Return (x, y) of the center of cell containing provided text 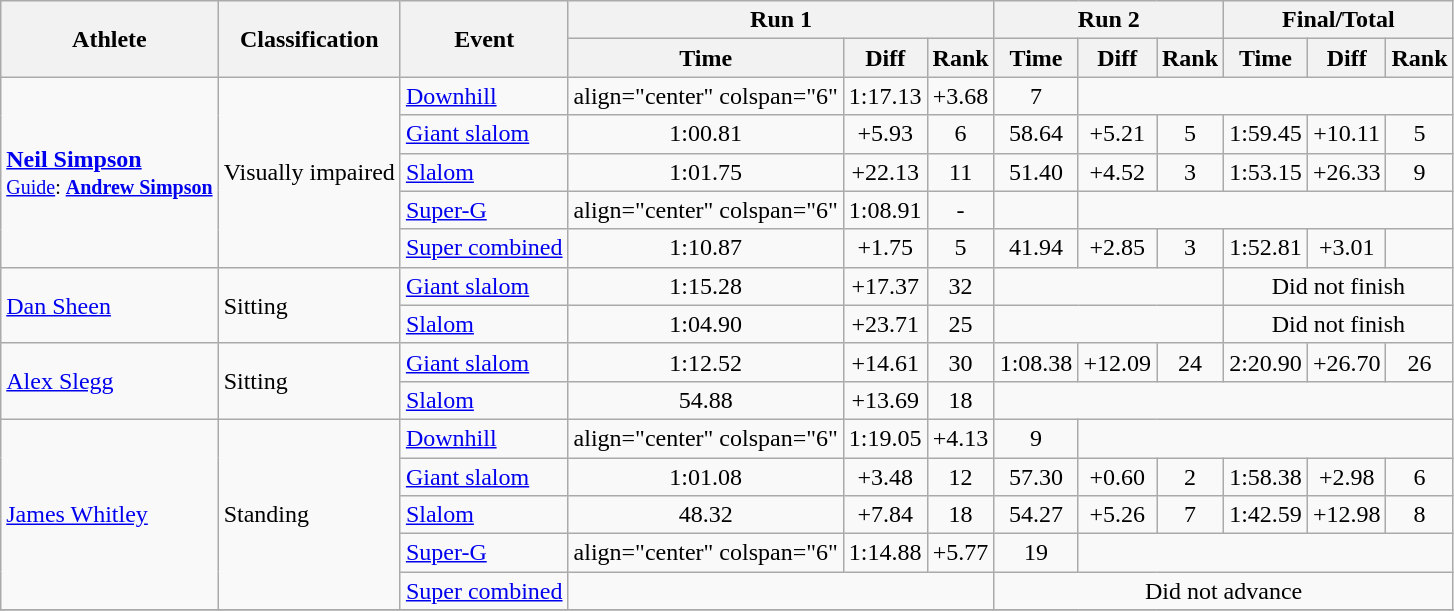
2 (1190, 477)
Neil SimpsonGuide: Andrew Simpson (110, 172)
Run 2 (1108, 20)
+26.33 (1346, 172)
+3.68 (960, 96)
26 (1420, 362)
1:53.15 (1266, 172)
Classification (309, 39)
+5.93 (885, 134)
Visually impaired (309, 172)
41.94 (1036, 248)
+0.60 (1118, 477)
+3.01 (1346, 248)
+4.52 (1118, 172)
1:08.38 (1036, 362)
1:10.87 (706, 248)
32 (960, 286)
11 (960, 172)
1:15.28 (706, 286)
1:01.08 (706, 477)
Event (484, 39)
1:59.45 (1266, 134)
- (960, 210)
54.27 (1036, 515)
1:42.59 (1266, 515)
+17.37 (885, 286)
+22.13 (885, 172)
+14.61 (885, 362)
James Whitley (110, 514)
1:14.88 (885, 553)
25 (960, 324)
57.30 (1036, 477)
19 (1036, 553)
+1.75 (885, 248)
54.88 (706, 400)
30 (960, 362)
58.64 (1036, 134)
1:00.81 (706, 134)
+23.71 (885, 324)
+12.09 (1118, 362)
1:01.75 (706, 172)
51.40 (1036, 172)
+12.98 (1346, 515)
24 (1190, 362)
+5.77 (960, 553)
1:52.81 (1266, 248)
8 (1420, 515)
Did not advance (1224, 591)
1:58.38 (1266, 477)
Final/Total (1338, 20)
1:08.91 (885, 210)
+26.70 (1346, 362)
+5.26 (1118, 515)
+2.98 (1346, 477)
+10.11 (1346, 134)
1:17.13 (885, 96)
Standing (309, 514)
1:19.05 (885, 438)
+7.84 (885, 515)
+5.21 (1118, 134)
1:04.90 (706, 324)
Dan Sheen (110, 305)
2:20.90 (1266, 362)
+4.13 (960, 438)
48.32 (706, 515)
+3.48 (885, 477)
+13.69 (885, 400)
Alex Slegg (110, 381)
+2.85 (1118, 248)
Run 1 (781, 20)
Athlete (110, 39)
12 (960, 477)
1:12.52 (706, 362)
